Detect which cell encompasses the target text, then output its [x, y] center coordinate. 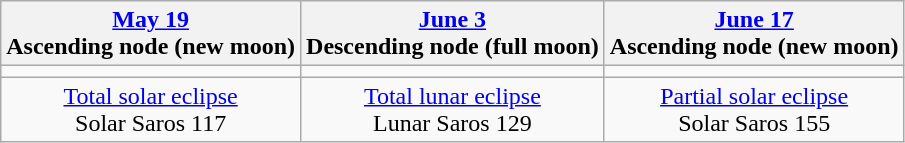
Total lunar eclipseLunar Saros 129 [453, 110]
June 3Descending node (full moon) [453, 34]
June 17Ascending node (new moon) [754, 34]
Total solar eclipseSolar Saros 117 [151, 110]
Partial solar eclipseSolar Saros 155 [754, 110]
May 19Ascending node (new moon) [151, 34]
